Capture the cell that displays the provided text and extract its (x, y) central coordinate. 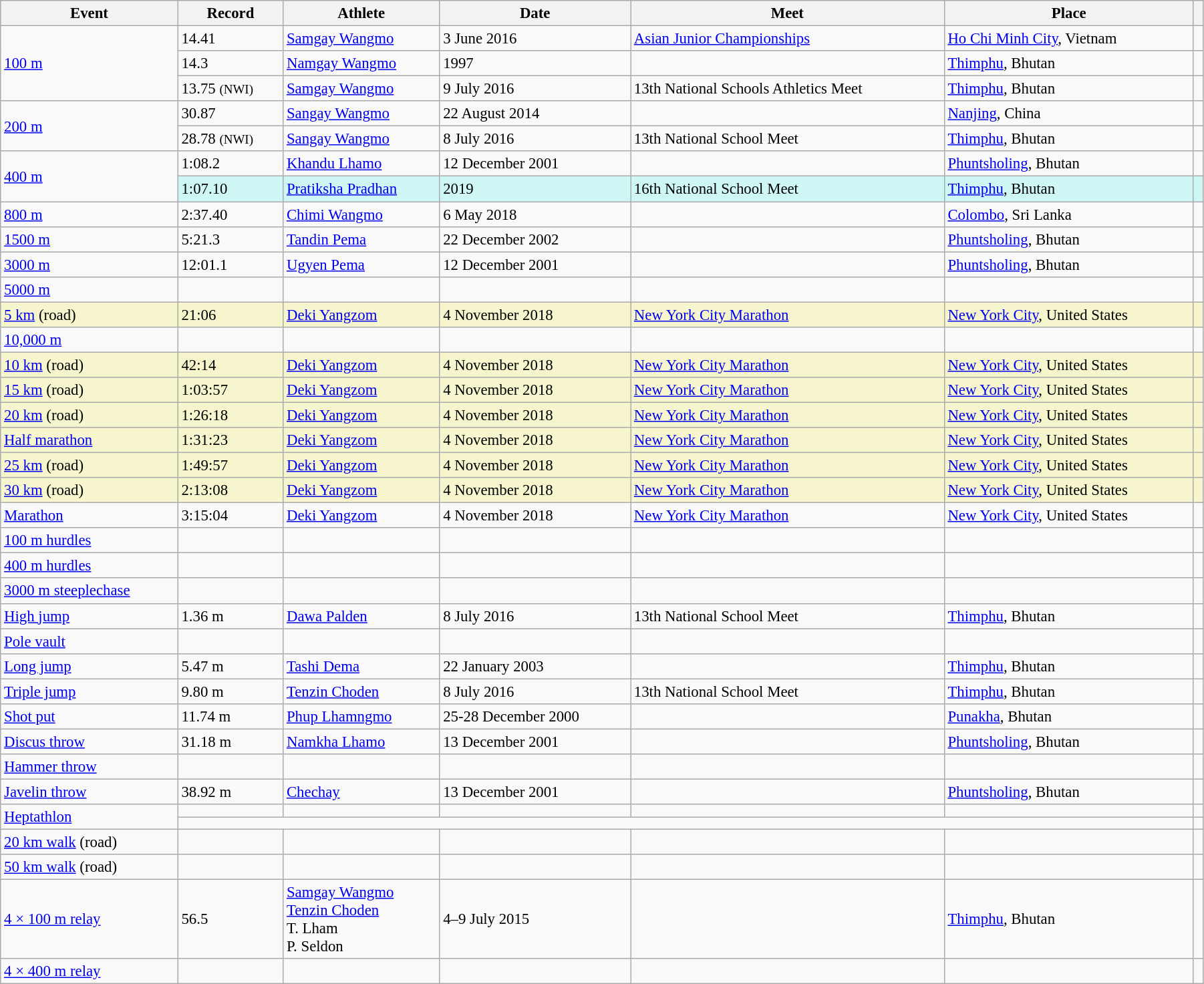
5 km (road) (90, 315)
31.18 m (230, 742)
Tashi Dema (361, 666)
2:37.40 (230, 214)
Javelin throw (90, 792)
10 km (road) (90, 365)
Long jump (90, 666)
50 km walk (road) (90, 867)
11.74 m (230, 717)
9.80 m (230, 691)
Tandin Pema (361, 239)
Marathon (90, 516)
1:26:18 (230, 415)
1:03:57 (230, 390)
20 km (road) (90, 415)
30.87 (230, 114)
30 km (road) (90, 490)
Pratiksha Pradhan (361, 189)
9 July 2016 (535, 89)
Asian Junior Championships (788, 39)
6 May 2018 (535, 214)
3000 m (90, 265)
4 × 400 m relay (90, 971)
Hammer throw (90, 767)
5.47 m (230, 666)
3:15:04 (230, 516)
100 m hurdles (90, 540)
Heptathlon (90, 817)
400 m (90, 176)
Record (230, 13)
4 × 100 m relay (90, 919)
1500 m (90, 239)
13th National Schools Athletics Meet (788, 89)
22 December 2002 (535, 239)
800 m (90, 214)
Half marathon (90, 440)
42:14 (230, 365)
Khandu Lhamo (361, 164)
22 August 2014 (535, 114)
25 km (road) (90, 466)
10,000 m (90, 340)
Athlete (361, 13)
25-28 December 2000 (535, 717)
1:49:57 (230, 466)
2019 (535, 189)
38.92 m (230, 792)
1:07.10 (230, 189)
Tenzin Choden (361, 691)
15 km (road) (90, 390)
Chechay (361, 792)
400 m hurdles (90, 566)
1.36 m (230, 616)
14.41 (230, 39)
Punakha, Bhutan (1069, 717)
Namgay Wangmo (361, 63)
Phup Lhamngmo (361, 717)
Triple jump (90, 691)
1:31:23 (230, 440)
22 January 2003 (535, 666)
1997 (535, 63)
5:21.3 (230, 239)
Ho Chi Minh City, Vietnam (1069, 39)
Chimi Wangmo (361, 214)
Colombo, Sri Lanka (1069, 214)
16th National School Meet (788, 189)
Place (1069, 13)
20 km walk (road) (90, 842)
3 June 2016 (535, 39)
200 m (90, 126)
13.75 (NWI) (230, 89)
2:13:08 (230, 490)
Nanjing, China (1069, 114)
12:01.1 (230, 265)
Shot put (90, 717)
28.78 (NWI) (230, 139)
Event (90, 13)
14.3 (230, 63)
3000 m steeplechase (90, 591)
Dawa Palden (361, 616)
1:08.2 (230, 164)
100 m (90, 64)
Pole vault (90, 641)
Date (535, 13)
56.5 (230, 919)
4–9 July 2015 (535, 919)
Meet (788, 13)
Discus throw (90, 742)
Namkha Lhamo (361, 742)
5000 m (90, 289)
Ugyen Pema (361, 265)
21:06 (230, 315)
High jump (90, 616)
Samgay WangmoTenzin ChodenT. LhamP. Seldon (361, 919)
